Return (X, Y) of the center of cell containing provided text 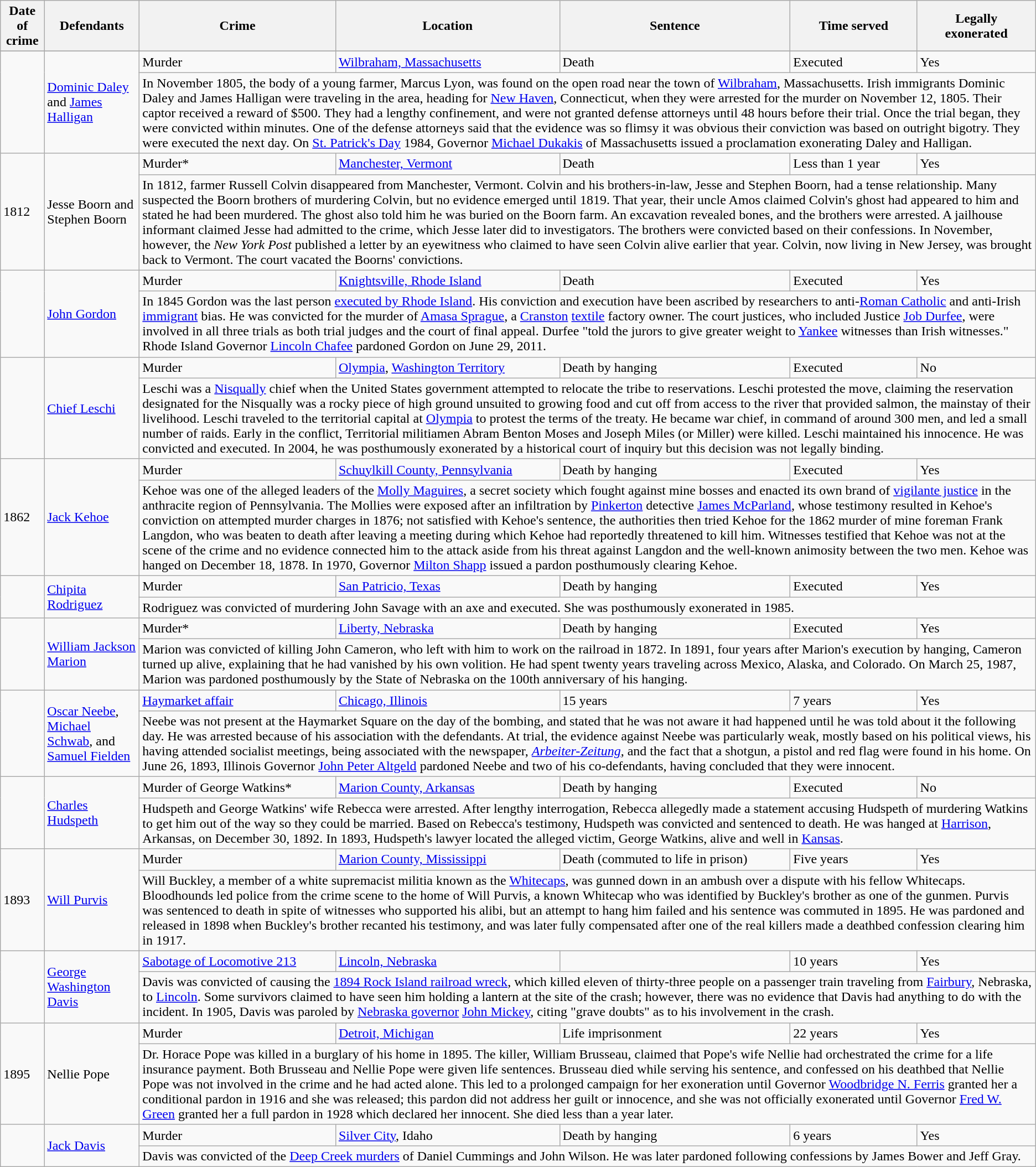
Jesse Boorn and Stephen Boorn (92, 211)
Jack Davis (92, 1145)
1895 (22, 1073)
Lincoln, Nebraska (447, 961)
Rodriguez was convicted of murdering John Savage with an axe and executed. She was posthumously exonerated in 1985. (588, 607)
Date of crime (22, 26)
Sentence (675, 26)
Manchester, Vermont (447, 164)
Legallyexonerated (976, 26)
7 years (853, 701)
22 years (853, 1033)
John Gordon (92, 313)
San Patricio, Texas (447, 586)
Schuylkill County, Pennsylvania (447, 469)
Time served (853, 26)
Less than 1 year (853, 164)
Life imprisonment (675, 1033)
Chipita Rodriguez (92, 597)
Crime (238, 26)
Death (commuted to life in prison) (675, 859)
Nellie Pope (92, 1073)
Five years (853, 859)
Olympia, Washington Territory (447, 367)
1812 (22, 211)
Defendants (92, 26)
1893 (22, 900)
10 years (853, 961)
Silver City, Idaho (447, 1135)
Will Purvis (92, 900)
Detroit, Michigan (447, 1033)
1862 (22, 517)
Chief Leschi (92, 408)
Liberty, Nebraska (447, 629)
15 years (675, 701)
Oscar Neebe, Michael Schwab, and Samuel Fielden (92, 734)
Wilbraham, Massachusetts (447, 62)
Dominic Daley and James Halligan (92, 102)
Murder of George Watkins* (238, 787)
George Washington Davis (92, 987)
Sabotage of Locomotive 213 (238, 961)
Location (447, 26)
Knightsville, Rhode Island (447, 281)
Haymarket affair (238, 701)
6 years (853, 1135)
Marion County, Mississippi (447, 859)
Charles Hudspeth (92, 813)
Jack Kehoe (92, 517)
William Jackson Marion (92, 654)
Marion County, Arkansas (447, 787)
Chicago, Illinois (447, 701)
